Detect which cell encompasses the target text, then output its (x, y) center coordinate. 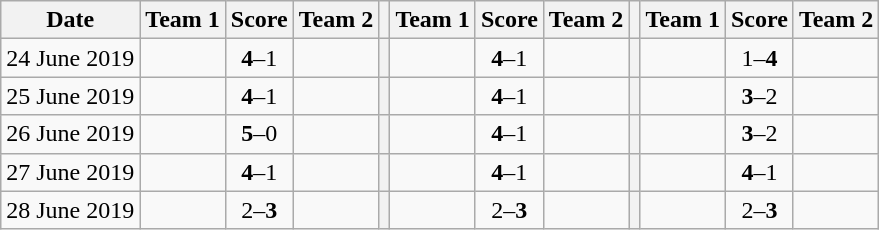
25 June 2019 (70, 96)
27 June 2019 (70, 172)
5–0 (259, 134)
24 June 2019 (70, 58)
Date (70, 20)
1–4 (759, 58)
26 June 2019 (70, 134)
28 June 2019 (70, 210)
